Pinpoint the cell where the given text exists, returning its (X, Y) midpoint coordinate. 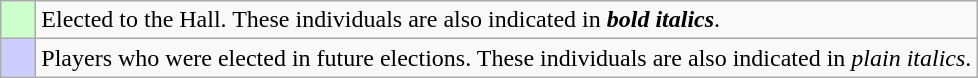
Elected to the Hall. These individuals are also indicated in bold italics. (506, 20)
Players who were elected in future elections. These individuals are also indicated in plain italics. (506, 58)
